Provide the (x, y) coordinate of the cell's center where the given text is located.  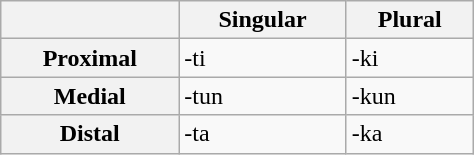
-tun (263, 96)
Medial (90, 96)
-ti (263, 58)
-ki (410, 58)
-kun (410, 96)
-ta (263, 134)
Distal (90, 134)
Singular (263, 20)
Plural (410, 20)
-ka (410, 134)
Proximal (90, 58)
